Search for the cell housing the specified text and yield its (x, y) center coordinate. 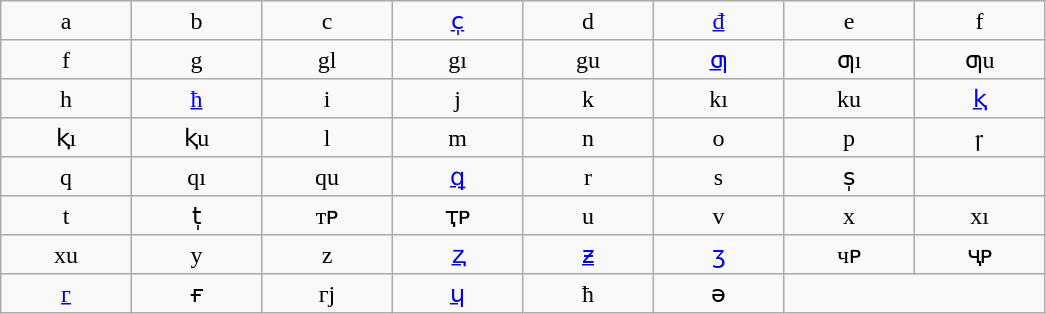
gl (327, 60)
тᴘ (327, 216)
ʒ (718, 254)
чᴘ (849, 254)
m (457, 138)
s (718, 176)
ƣı (849, 60)
ҷᴘ (979, 254)
c (327, 20)
гj (327, 294)
ⱪı (66, 138)
t̩ (196, 216)
ku (849, 98)
r (588, 176)
k (588, 98)
u (588, 216)
s̩ (849, 176)
p (849, 138)
ҭᴘ (457, 216)
l (327, 138)
gu (588, 60)
y (196, 254)
ⱪu (196, 138)
ə (718, 294)
ꝗ (457, 176)
g (196, 60)
q (66, 176)
xu (66, 254)
e (849, 20)
г (66, 294)
qu (327, 176)
b (196, 20)
ғ (196, 294)
kı (718, 98)
ƣu (979, 60)
d (588, 20)
gı (457, 60)
ƣ (718, 60)
x (849, 216)
z (327, 254)
h (66, 98)
ⱬ (457, 254)
ƶ (588, 254)
n (588, 138)
c̩ (457, 20)
ɥ (457, 294)
ⱪ (979, 98)
t (66, 216)
j (457, 98)
i (327, 98)
a (66, 20)
o (718, 138)
đ (718, 20)
qı (196, 176)
v (718, 216)
ꞅ (979, 138)
xı (979, 216)
